Return (X, Y) of the center of cell containing provided text 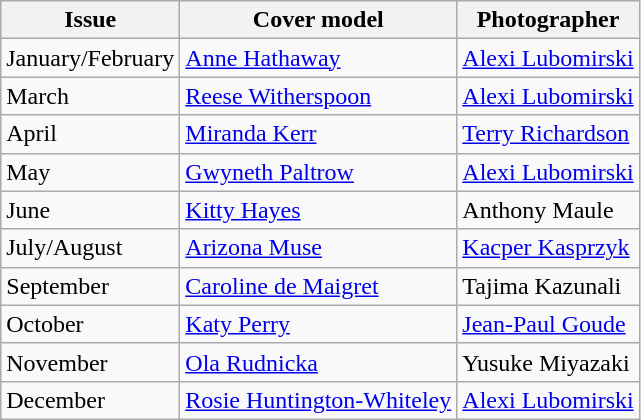
June (90, 210)
Miranda Kerr (318, 134)
Anthony Maule (548, 210)
Jean-Paul Goude (548, 324)
Gwyneth Paltrow (318, 172)
July/August (90, 248)
Reese Witherspoon (318, 96)
Cover model (318, 20)
Kacper Kasprzyk (548, 248)
April (90, 134)
March (90, 96)
January/February (90, 58)
Photographer (548, 20)
Kitty Hayes (318, 210)
Ola Rudnicka (318, 362)
Yusuke Miyazaki (548, 362)
October (90, 324)
November (90, 362)
December (90, 400)
Rosie Huntington-Whiteley (318, 400)
Anne Hathaway (318, 58)
September (90, 286)
Issue (90, 20)
Terry Richardson (548, 134)
Caroline de Maigret (318, 286)
Tajima Kazunali (548, 286)
Arizona Muse (318, 248)
May (90, 172)
Katy Perry (318, 324)
